From the cell containing the given text, extract its center point as [x, y] coordinate. 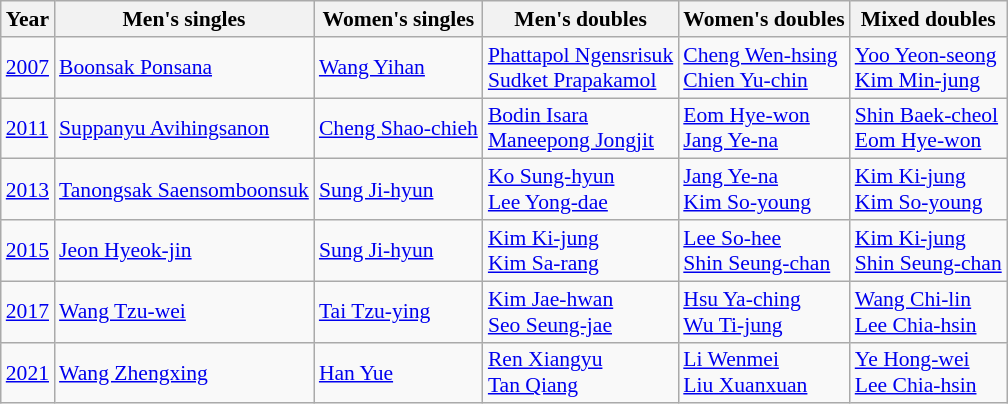
Jang Ye-na Kim So-young [764, 190]
Women's doubles [764, 19]
Han Yue [398, 372]
Kim Ki-jung Shin Seung-chan [928, 250]
Ren Xiangyu Tan Qiang [580, 372]
Lee So-hee Shin Seung-chan [764, 250]
Men's doubles [580, 19]
Shin Baek-cheol Eom Hye-won [928, 128]
Yoo Yeon-seong Kim Min-jung [928, 68]
Cheng Wen-hsing Chien Yu-chin [764, 68]
Tanongsak Saensomboonsuk [184, 190]
Kim Jae-hwan Seo Seung-jae [580, 312]
Cheng Shao-chieh [398, 128]
2015 [28, 250]
Bodin Isara Maneepong Jongjit [580, 128]
Boonsak Ponsana [184, 68]
2007 [28, 68]
2017 [28, 312]
Phattapol Ngensrisuk Sudket Prapakamol [580, 68]
Women's singles [398, 19]
Li Wenmei Liu Xuanxuan [764, 372]
Hsu Ya-ching Wu Ti-jung [764, 312]
2013 [28, 190]
2011 [28, 128]
Kim Ki-jung Kim So-young [928, 190]
Eom Hye-won Jang Ye-na [764, 128]
Kim Ki-jung Kim Sa-rang [580, 250]
Wang Zhengxing [184, 372]
Jeon Hyeok-jin [184, 250]
Mixed doubles [928, 19]
Suppanyu Avihingsanon [184, 128]
Wang Chi-lin Lee Chia-hsin [928, 312]
Men's singles [184, 19]
Wang Tzu-wei [184, 312]
Tai Tzu-ying [398, 312]
Wang Yihan [398, 68]
2021 [28, 372]
Ye Hong-wei Lee Chia-hsin [928, 372]
Ko Sung-hyun Lee Yong-dae [580, 190]
Year [28, 19]
